Find where the given text appears and provide that cell's center as [X, Y] coordinate. 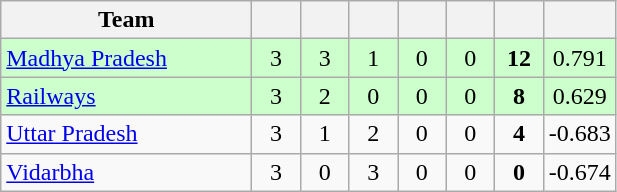
Vidarbha [126, 172]
Madhya Pradesh [126, 58]
-0.674 [580, 172]
Team [126, 20]
-0.683 [580, 134]
Railways [126, 96]
4 [520, 134]
8 [520, 96]
0.791 [580, 58]
0.629 [580, 96]
Uttar Pradesh [126, 134]
12 [520, 58]
